Find where the given text appears and provide that cell's center as [X, Y] coordinate. 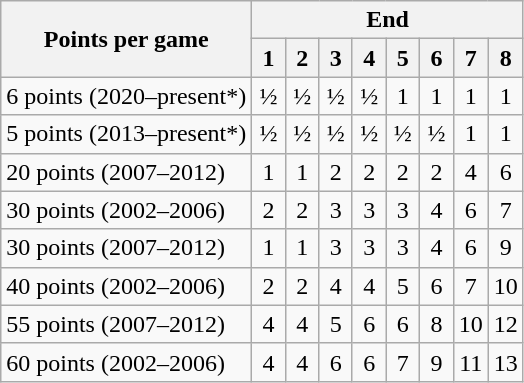
20 points (2007–2012) [126, 172]
End [388, 20]
60 points (2002–2006) [126, 362]
13 [506, 362]
30 points (2007–2012) [126, 248]
5 points (2013–present*) [126, 134]
30 points (2002–2006) [126, 210]
55 points (2007–2012) [126, 324]
40 points (2002–2006) [126, 286]
Points per game [126, 39]
12 [506, 324]
6 points (2020–present*) [126, 96]
11 [470, 362]
